Capture the cell that displays the provided text and extract its (X, Y) central coordinate. 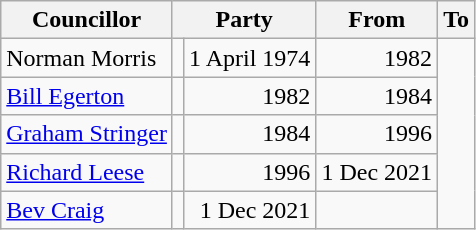
From (377, 20)
Councillor (87, 20)
Party (244, 20)
Bev Craig (87, 210)
1 April 1974 (249, 58)
Richard Leese (87, 172)
Bill Egerton (87, 96)
Graham Stringer (87, 134)
To (456, 20)
Norman Morris (87, 58)
